Pinpoint the cell where the given text exists, returning its [X, Y] midpoint coordinate. 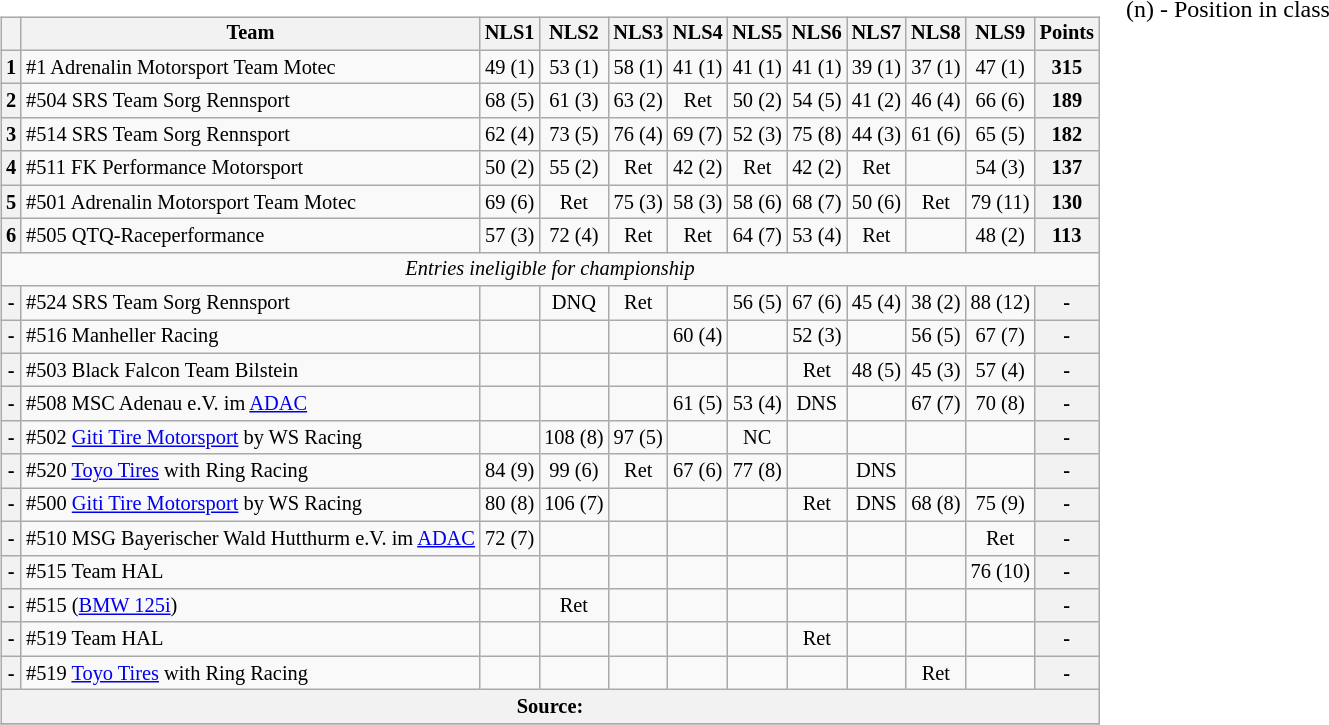
68 (8) [936, 505]
57 (4) [1000, 370]
63 (2) [638, 101]
48 (2) [1000, 236]
77 (8) [758, 471]
49 (1) [510, 67]
68 (5) [510, 101]
66 (6) [1000, 101]
NLS6 [817, 34]
80 (8) [510, 505]
#502 Giti Tire Motorsport by WS Racing [250, 438]
#505 QTQ-Raceperformance [250, 236]
#510 MSG Bayerischer Wald Hutthurm e.V. im ADAC [250, 538]
72 (4) [574, 236]
38 (2) [936, 303]
73 (5) [574, 135]
47 (1) [1000, 67]
NC [758, 438]
5 [11, 202]
#515 (BMW 125i) [250, 606]
113 [1067, 236]
NLS3 [638, 34]
75 (3) [638, 202]
182 [1067, 135]
41 (2) [877, 101]
99 (6) [574, 471]
44 (3) [877, 135]
76 (10) [1000, 572]
54 (3) [1000, 168]
#508 MSC Adenau e.V. im ADAC [250, 404]
57 (3) [510, 236]
#501 Adrenalin Motorsport Team Motec [250, 202]
54 (5) [817, 101]
NLS5 [758, 34]
45 (3) [936, 370]
97 (5) [638, 438]
1 [11, 67]
106 (7) [574, 505]
Source: [550, 707]
NLS2 [574, 34]
48 (5) [877, 370]
#519 Team HAL [250, 639]
6 [11, 236]
62 (4) [510, 135]
#500 Giti Tire Motorsport by WS Racing [250, 505]
4 [11, 168]
60 (4) [698, 337]
NLS1 [510, 34]
NLS4 [698, 34]
75 (9) [1000, 505]
58 (6) [758, 202]
#515 Team HAL [250, 572]
72 (7) [510, 538]
NLS7 [877, 34]
39 (1) [877, 67]
84 (9) [510, 471]
108 (8) [574, 438]
#520 Toyo Tires with Ring Racing [250, 471]
53 (1) [574, 67]
79 (11) [1000, 202]
#503 Black Falcon Team Bilstein [250, 370]
DNQ [574, 303]
137 [1067, 168]
NLS9 [1000, 34]
Entries ineligible for championship [550, 269]
58 (1) [638, 67]
46 (4) [936, 101]
#514 SRS Team Sorg Rennsport [250, 135]
64 (7) [758, 236]
88 (12) [1000, 303]
37 (1) [936, 67]
70 (8) [1000, 404]
75 (8) [817, 135]
3 [11, 135]
NLS8 [936, 34]
61 (6) [936, 135]
Points [1067, 34]
#511 FK Performance Motorsport [250, 168]
45 (4) [877, 303]
69 (6) [510, 202]
69 (7) [698, 135]
65 (5) [1000, 135]
50 (6) [877, 202]
189 [1067, 101]
Team [250, 34]
#524 SRS Team Sorg Rennsport [250, 303]
68 (7) [817, 202]
#516 Manheller Racing [250, 337]
61 (3) [574, 101]
#1 Adrenalin Motorsport Team Motec [250, 67]
130 [1067, 202]
315 [1067, 67]
61 (5) [698, 404]
2 [11, 101]
#504 SRS Team Sorg Rennsport [250, 101]
#519 Toyo Tires with Ring Racing [250, 673]
55 (2) [574, 168]
58 (3) [698, 202]
76 (4) [638, 135]
